Output the (X, Y) coordinate of the center of the cell containing the given text.  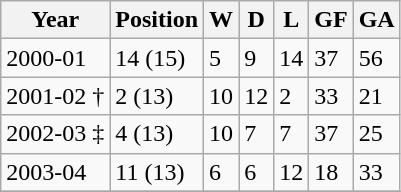
14 (292, 58)
2 (292, 96)
Position (157, 20)
9 (256, 58)
5 (222, 58)
14 (15) (157, 58)
D (256, 20)
56 (376, 58)
L (292, 20)
21 (376, 96)
4 (13) (157, 134)
GA (376, 20)
2002-03 ‡ (56, 134)
11 (13) (157, 172)
18 (331, 172)
2000-01 (56, 58)
2001-02 † (56, 96)
GF (331, 20)
25 (376, 134)
W (222, 20)
Year (56, 20)
2 (13) (157, 96)
2003-04 (56, 172)
